Search for the cell housing the specified text and yield its (x, y) center coordinate. 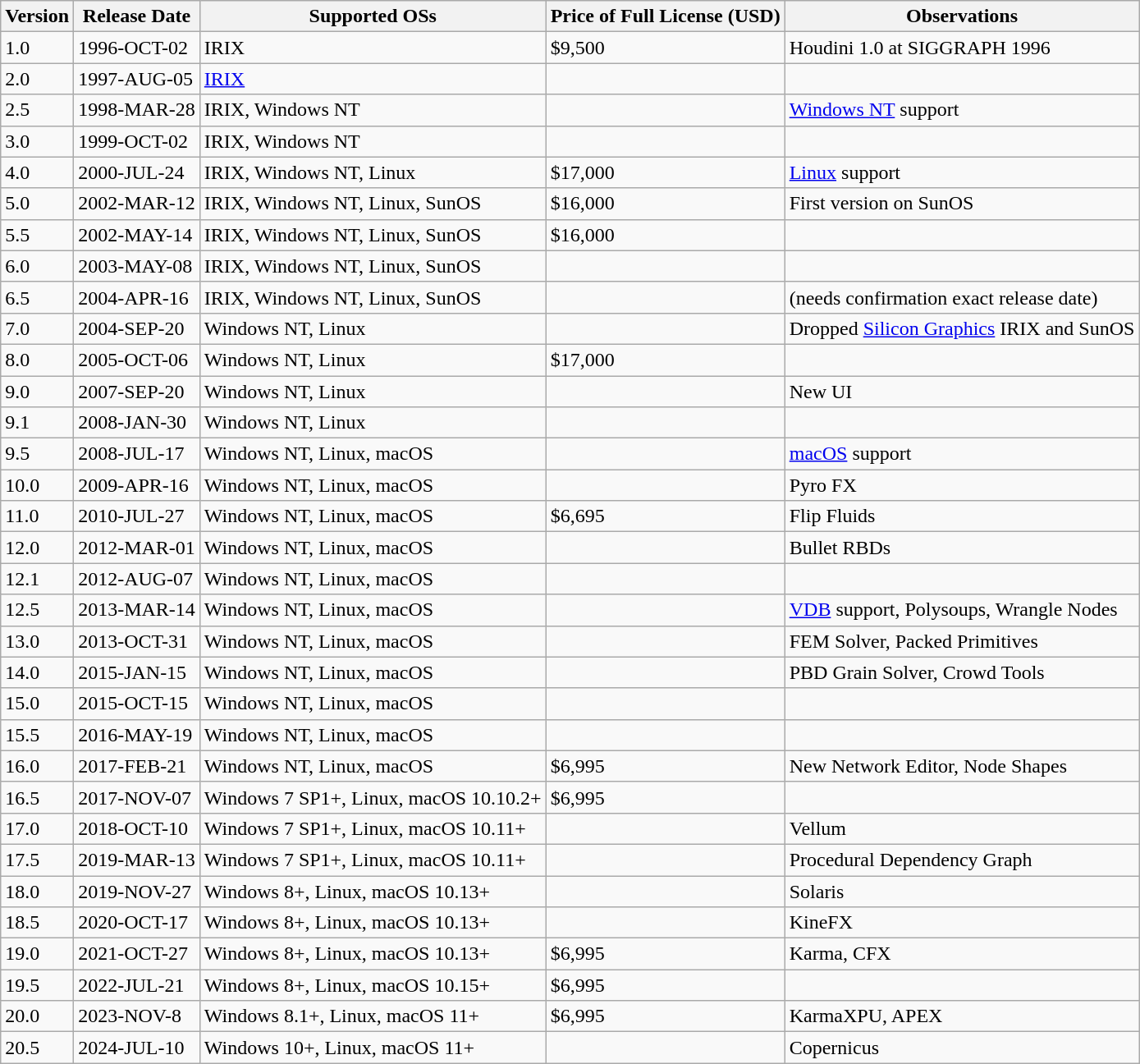
2013-OCT-31 (137, 641)
2.0 (38, 79)
2021-OCT-27 (137, 954)
KineFX (962, 923)
Price of Full License (USD) (665, 16)
10.0 (38, 485)
6.0 (38, 266)
Bullet RBDs (962, 548)
New UI (962, 392)
1999-OCT-02 (137, 141)
2019-MAR-13 (137, 860)
5.0 (38, 204)
17.5 (38, 860)
Windows 8.1+, Linux, macOS 11+ (373, 1016)
$9,500 (665, 48)
FEM Solver, Packed Primitives (962, 641)
PBD Grain Solver, Crowd Tools (962, 672)
12.5 (38, 610)
2013-MAR-14 (137, 610)
2008-JAN-30 (137, 423)
Dropped Silicon Graphics IRIX and SunOS (962, 328)
9.1 (38, 423)
2024-JUL-10 (137, 1048)
2002-MAY-14 (137, 235)
IRIX, Windows NT, Linux (373, 172)
2017-FEB-21 (137, 766)
16.5 (38, 797)
2003-MAY-08 (137, 266)
Release Date (137, 16)
3.0 (38, 141)
Procedural Dependency Graph (962, 860)
Linux support (962, 172)
2000-JUL-24 (137, 172)
Karma, CFX (962, 954)
VDB support, Polysoups, Wrangle Nodes (962, 610)
11.0 (38, 516)
2002-MAR-12 (137, 204)
5.5 (38, 235)
1998-MAR-28 (137, 110)
2018-OCT-10 (137, 828)
2.5 (38, 110)
Windows 7 SP1+, Linux, macOS 10.10.2+ (373, 797)
2008-JUL-17 (137, 454)
17.0 (38, 828)
2010-JUL-27 (137, 516)
7.0 (38, 328)
9.0 (38, 392)
2004-SEP-20 (137, 328)
20.5 (38, 1048)
1.0 (38, 48)
First version on SunOS (962, 204)
2004-APR-16 (137, 297)
Pyro FX (962, 485)
14.0 (38, 672)
12.0 (38, 548)
1996-OCT-02 (137, 48)
20.0 (38, 1016)
2022-JUL-21 (137, 985)
18.5 (38, 923)
Vellum (962, 828)
19.5 (38, 985)
Windows 10+, Linux, macOS 11+ (373, 1048)
Windows NT support (962, 110)
2005-OCT-06 (137, 360)
18.0 (38, 891)
2015-OCT-15 (137, 704)
$6,695 (665, 516)
13.0 (38, 641)
KarmaXPU, APEX (962, 1016)
2009-APR-16 (137, 485)
15.5 (38, 735)
2020-OCT-17 (137, 923)
(needs confirmation exact release date) (962, 297)
Houdini 1.0 at SIGGRAPH 1996 (962, 48)
Version (38, 16)
12.1 (38, 579)
Flip Fluids (962, 516)
6.5 (38, 297)
macOS support (962, 454)
1997-AUG-05 (137, 79)
4.0 (38, 172)
19.0 (38, 954)
Windows 8+, Linux, macOS 10.15+ (373, 985)
9.5 (38, 454)
Observations (962, 16)
2015-JAN-15 (137, 672)
2012-MAR-01 (137, 548)
2007-SEP-20 (137, 392)
Solaris (962, 891)
Supported OSs (373, 16)
New Network Editor, Node Shapes (962, 766)
2012-AUG-07 (137, 579)
2023-NOV-8 (137, 1016)
2017-NOV-07 (137, 797)
2019-NOV-27 (137, 891)
2016-MAY-19 (137, 735)
16.0 (38, 766)
8.0 (38, 360)
15.0 (38, 704)
Copernicus (962, 1048)
